Return [X, Y] of the center of cell containing provided text 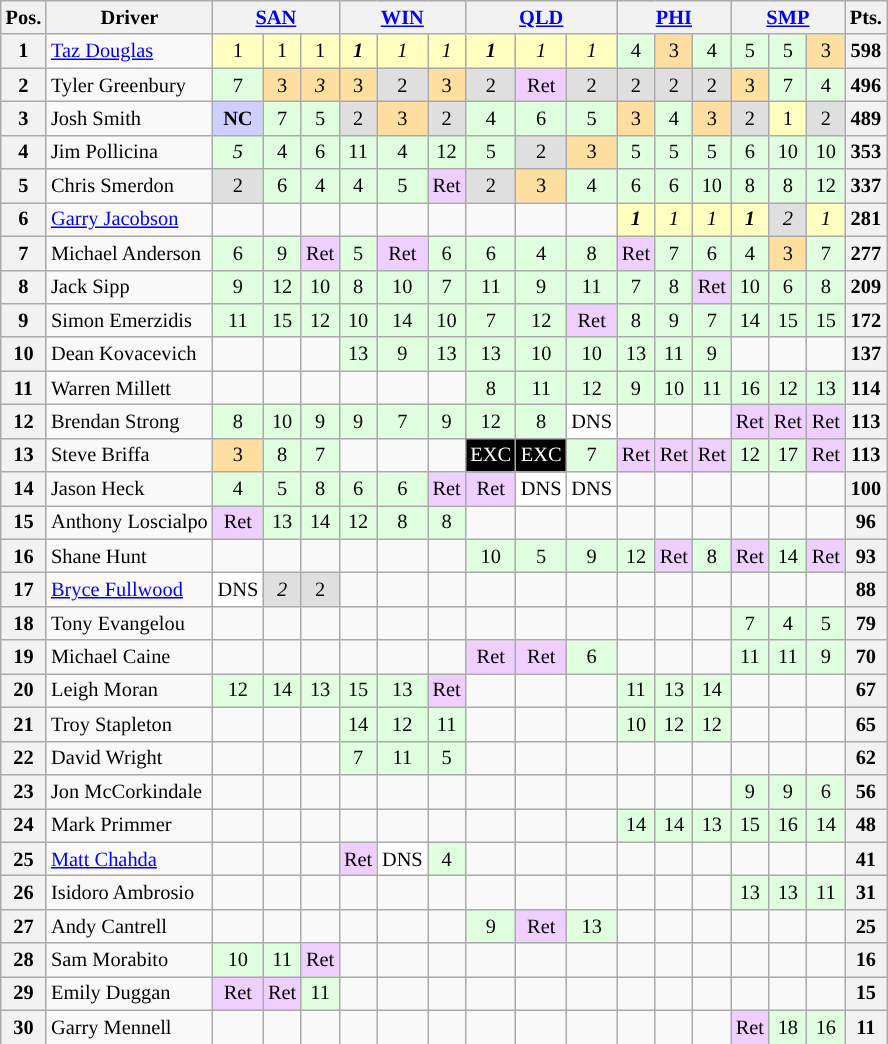
Troy Stapleton [130, 724]
489 [866, 118]
Pts. [866, 17]
62 [866, 758]
Garry Mennell [130, 1027]
48 [866, 825]
Garry Jacobson [130, 219]
29 [24, 993]
Chris Smerdon [130, 186]
22 [24, 758]
20 [24, 690]
Michael Caine [130, 657]
Anthony Loscialpo [130, 522]
PHI [674, 17]
Josh Smith [130, 118]
26 [24, 892]
David Wright [130, 758]
30 [24, 1027]
SAN [276, 17]
WIN [402, 17]
Sam Morabito [130, 960]
Jon McCorkindale [130, 791]
Tony Evangelou [130, 623]
SMP [788, 17]
96 [866, 522]
65 [866, 724]
28 [24, 960]
67 [866, 690]
281 [866, 219]
114 [866, 388]
Brendan Strong [130, 421]
172 [866, 320]
Shane Hunt [130, 556]
24 [24, 825]
Bryce Fullwood [130, 589]
598 [866, 51]
496 [866, 85]
21 [24, 724]
56 [866, 791]
100 [866, 489]
Driver [130, 17]
88 [866, 589]
209 [866, 287]
NC [238, 118]
70 [866, 657]
Warren Millett [130, 388]
19 [24, 657]
Steve Briffa [130, 455]
79 [866, 623]
27 [24, 926]
Jason Heck [130, 489]
Simon Emerzidis [130, 320]
41 [866, 859]
Taz Douglas [130, 51]
Jack Sipp [130, 287]
137 [866, 354]
Tyler Greenbury [130, 85]
Michael Anderson [130, 253]
Isidoro Ambrosio [130, 892]
31 [866, 892]
337 [866, 186]
353 [866, 152]
277 [866, 253]
Mark Primmer [130, 825]
Leigh Moran [130, 690]
Pos. [24, 17]
QLD [542, 17]
Dean Kovacevich [130, 354]
Andy Cantrell [130, 926]
23 [24, 791]
93 [866, 556]
Jim Pollicina [130, 152]
Emily Duggan [130, 993]
Matt Chahda [130, 859]
